Return (x, y) of the center of cell containing provided text 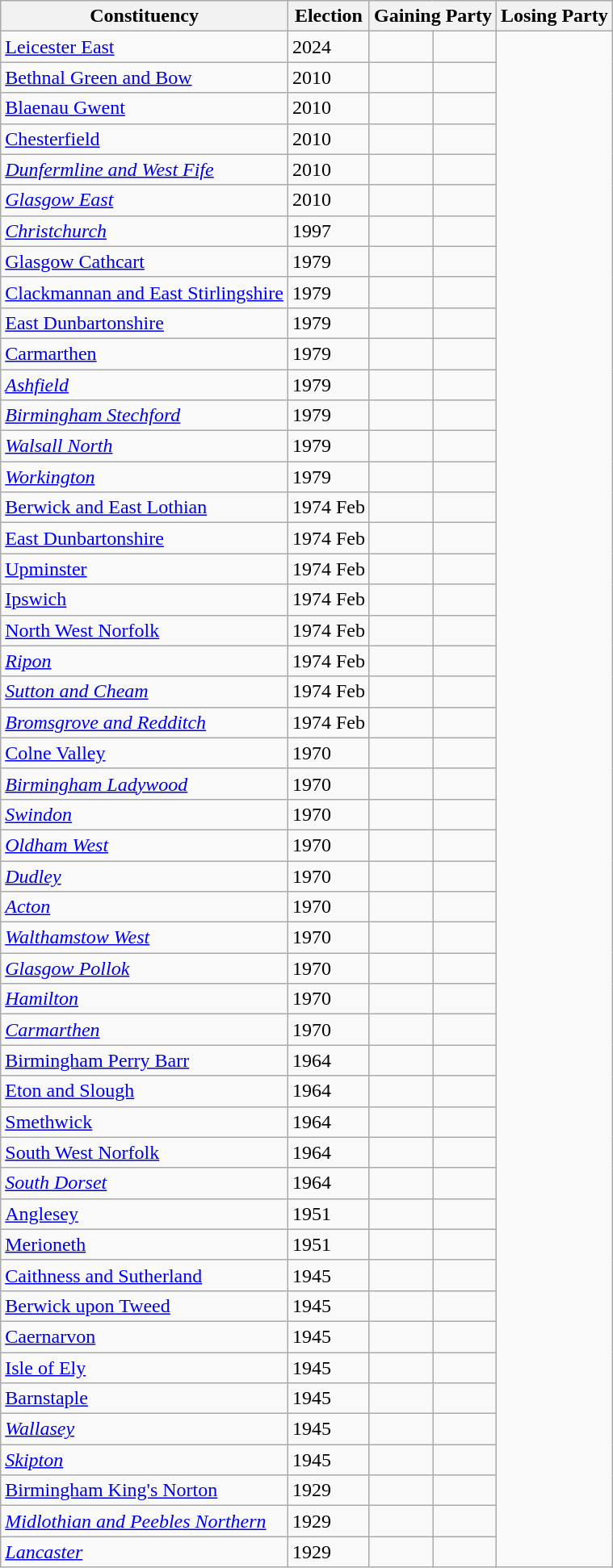
Eton and Slough (145, 1091)
South Dorset (145, 1183)
Glasgow Pollok (145, 968)
Smethwick (145, 1122)
Gaining Party (433, 16)
Caernarvon (145, 1336)
Workington (145, 477)
1997 (328, 231)
Lancaster (145, 1552)
Merioneth (145, 1244)
Walsall North (145, 446)
Chesterfield (145, 139)
Birmingham King's Norton (145, 1491)
Wallasey (145, 1429)
Glasgow East (145, 200)
Dudley (145, 876)
South West Norfolk (145, 1152)
Hamilton (145, 999)
Ashfield (145, 385)
Ripon (145, 661)
Dunfermline and West Fife (145, 169)
Berwick upon Tweed (145, 1306)
Walthamstow West (145, 938)
Anglesey (145, 1214)
Swindon (145, 814)
Birmingham Stechford (145, 416)
Glasgow Cathcart (145, 261)
Oldham West (145, 845)
Birmingham Ladywood (145, 784)
Caithness and Sutherland (145, 1275)
Upminster (145, 569)
Colne Valley (145, 753)
Skipton (145, 1460)
Christchurch (145, 231)
Leicester East (145, 47)
Losing Party (555, 16)
Berwick and East Lothian (145, 508)
Blaenau Gwent (145, 108)
Clackmannan and East Stirlingshire (145, 292)
Isle of Ely (145, 1368)
Acton (145, 907)
North West Norfolk (145, 630)
Sutton and Cheam (145, 692)
Barnstaple (145, 1399)
Election (328, 16)
Bethnal Green and Bow (145, 77)
Ipswich (145, 600)
Midlothian and Peebles Northern (145, 1521)
Constituency (145, 16)
2024 (328, 47)
Bromsgrove and Redditch (145, 722)
Birmingham Perry Barr (145, 1060)
